Capture the cell that displays the provided text and extract its [x, y] central coordinate. 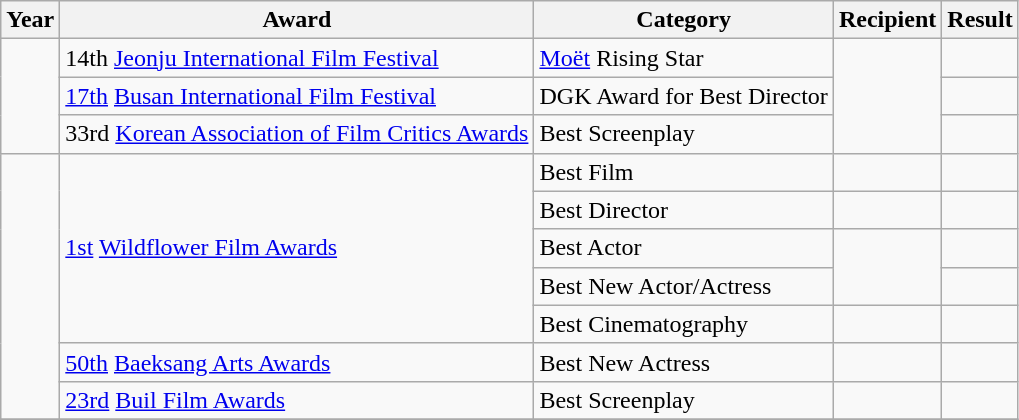
Best New Actor/Actress [684, 286]
Year [30, 20]
Award [297, 20]
17th Busan International Film Festival [297, 96]
23rd Buil Film Awards [297, 400]
33rd Korean Association of Film Critics Awards [297, 134]
14th Jeonju International Film Festival [297, 58]
Best Film [684, 172]
Recipient [887, 20]
Best New Actress [684, 362]
Moët Rising Star [684, 58]
1st Wildflower Film Awards [297, 248]
50th Baeksang Arts Awards [297, 362]
Best Actor [684, 248]
Result [980, 20]
Category [684, 20]
Best Cinematography [684, 324]
Best Director [684, 210]
DGK Award for Best Director [684, 96]
